Search for the cell housing the specified text and yield its (X, Y) center coordinate. 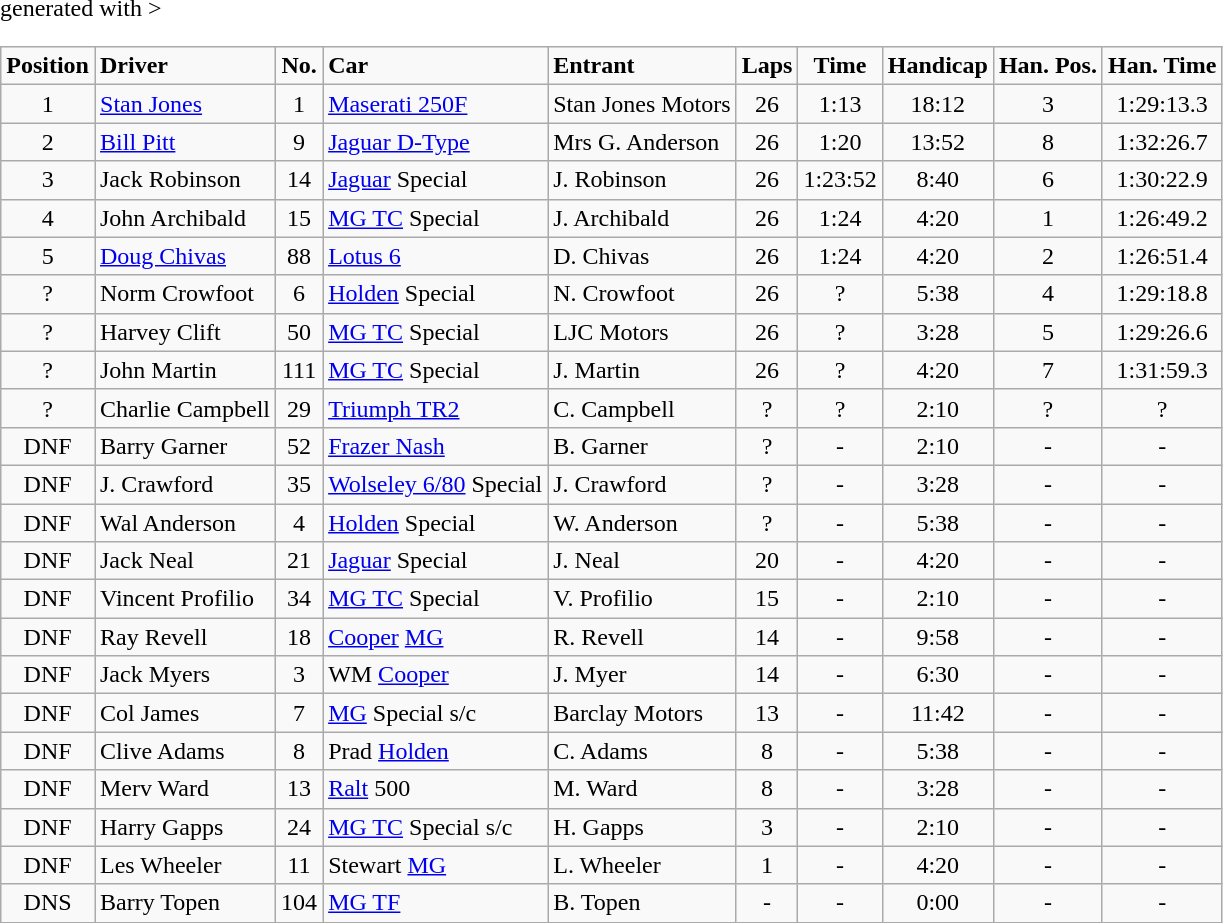
Jack Robinson (184, 180)
Triumph TR2 (436, 408)
13:52 (938, 142)
Han. Time (1162, 66)
D. Chivas (642, 256)
21 (300, 561)
No. (300, 66)
Entrant (642, 66)
Maserati 250F (436, 104)
W. Anderson (642, 523)
Stan Jones Motors (642, 104)
WM Cooper (436, 675)
20 (767, 561)
Ray Revell (184, 637)
DNS (48, 903)
B. Topen (642, 903)
0:00 (938, 903)
Clive Adams (184, 751)
52 (300, 446)
Jack Neal (184, 561)
1:26:51.4 (1162, 256)
Mrs G. Anderson (642, 142)
Wolseley 6/80 Special (436, 484)
LJC Motors (642, 332)
Time (840, 66)
Merv Ward (184, 789)
104 (300, 903)
N. Crowfoot (642, 294)
J. Archibald (642, 218)
Ralt 500 (436, 789)
Laps (767, 66)
88 (300, 256)
1:30:22.9 (1162, 180)
B. Garner (642, 446)
1:29:13.3 (1162, 104)
Stan Jones (184, 104)
Driver (184, 66)
Harvey Clift (184, 332)
1:13 (840, 104)
Doug Chivas (184, 256)
H. Gapps (642, 827)
18:12 (938, 104)
Bill Pitt (184, 142)
29 (300, 408)
Barclay Motors (642, 713)
Wal Anderson (184, 523)
Vincent Profilio (184, 599)
35 (300, 484)
C. Campbell (642, 408)
Jaguar D-Type (436, 142)
Charlie Campbell (184, 408)
24 (300, 827)
MG TC Special s/c (436, 827)
Position (48, 66)
J. Neal (642, 561)
1:31:59.3 (1162, 370)
Barry Topen (184, 903)
John Martin (184, 370)
Car (436, 66)
1:32:26.7 (1162, 142)
6:30 (938, 675)
111 (300, 370)
11:42 (938, 713)
Frazer Nash (436, 446)
1:26:49.2 (1162, 218)
Handicap (938, 66)
Stewart MG (436, 865)
Les Wheeler (184, 865)
Prad Holden (436, 751)
8:40 (938, 180)
1:29:18.8 (1162, 294)
Jack Myers (184, 675)
Barry Garner (184, 446)
Col James (184, 713)
9 (300, 142)
Cooper MG (436, 637)
11 (300, 865)
L. Wheeler (642, 865)
V. Profilio (642, 599)
J. Myer (642, 675)
J. Robinson (642, 180)
34 (300, 599)
MG Special s/c (436, 713)
1:29:26.6 (1162, 332)
1:20 (840, 142)
M. Ward (642, 789)
R. Revell (642, 637)
1:23:52 (840, 180)
18 (300, 637)
J. Martin (642, 370)
50 (300, 332)
Harry Gapps (184, 827)
Han. Pos. (1048, 66)
C. Adams (642, 751)
Norm Crowfoot (184, 294)
Lotus 6 (436, 256)
John Archibald (184, 218)
9:58 (938, 637)
MG TF (436, 903)
